Detect which cell encompasses the target text, then output its (X, Y) center coordinate. 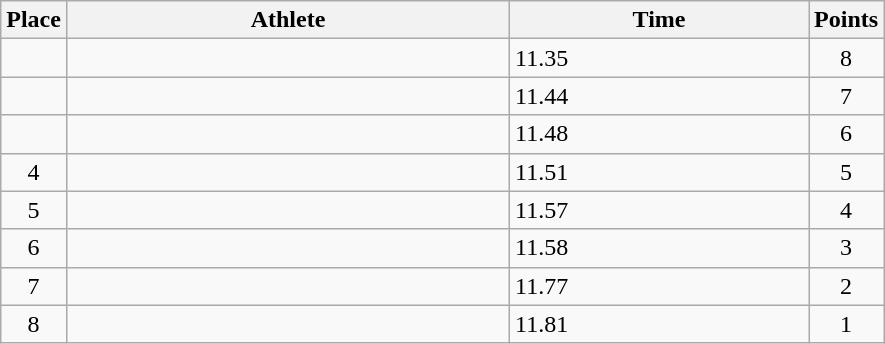
11.48 (660, 134)
Place (34, 20)
11.58 (660, 248)
Time (660, 20)
1 (846, 324)
11.51 (660, 172)
2 (846, 286)
3 (846, 248)
11.77 (660, 286)
11.35 (660, 58)
11.81 (660, 324)
11.57 (660, 210)
Athlete (288, 20)
Points (846, 20)
11.44 (660, 96)
